Return the (X, Y) coordinate for the center point of the cell that contains the specified text.  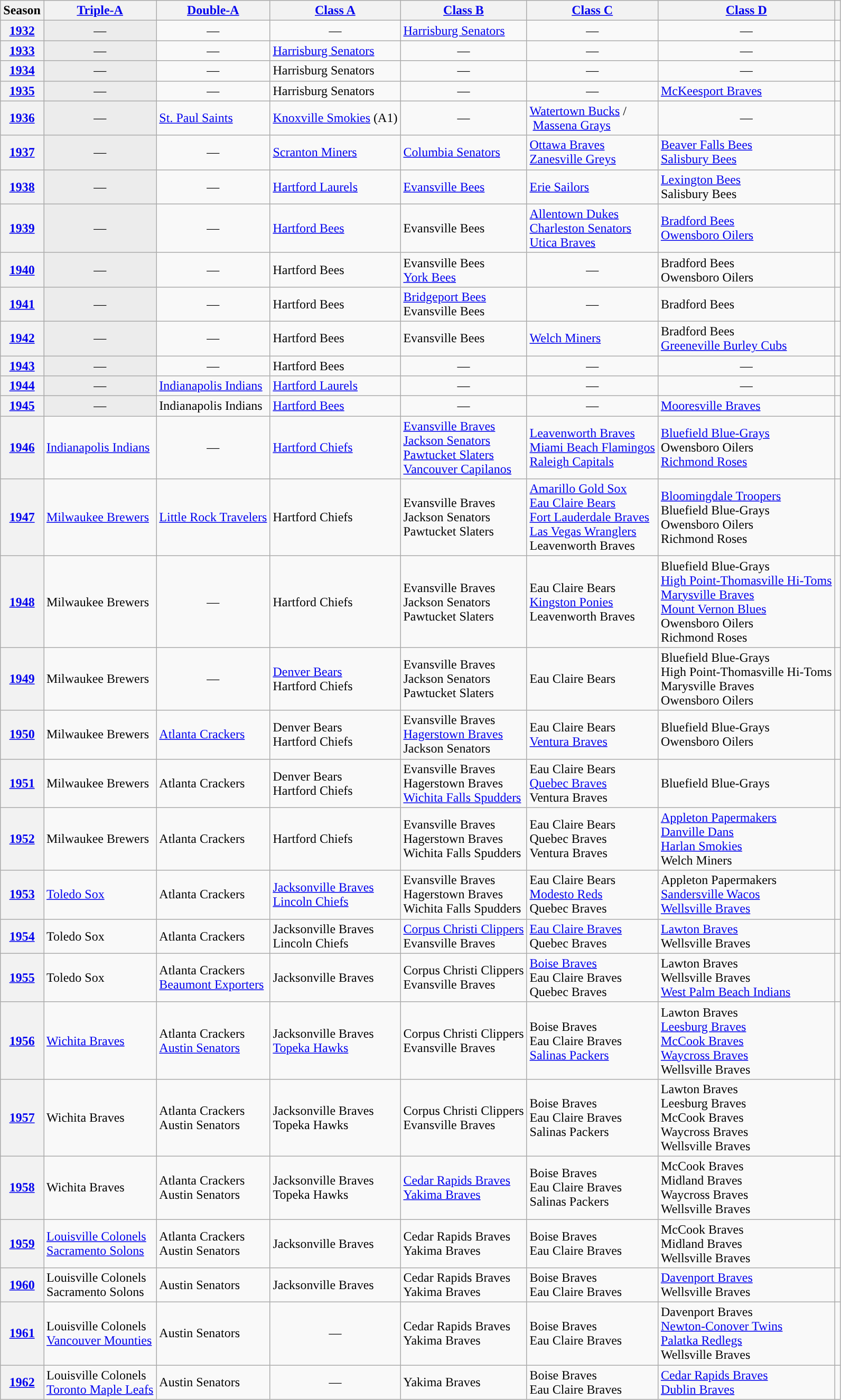
1948 (22, 602)
1957 (22, 1117)
Class D (746, 11)
1941 (22, 304)
1940 (22, 269)
1953 (22, 895)
1934 (22, 71)
Bluefield Blue-GraysOwensboro Oilers (746, 735)
1950 (22, 735)
Davenport BravesNewton-Conover TwinsPalatka RedlegsWellsville Braves (746, 1334)
Eau Claire Bears (592, 679)
Class A (335, 11)
Knoxville Smokies (A1) (335, 118)
1936 (22, 118)
1935 (22, 91)
Bradford BeesGreeneville Burley Cubs (746, 338)
Evansville BravesHagerstown BravesJackson Senators (464, 735)
Louisville ColonelsToronto Maple Leafs (99, 1383)
1949 (22, 679)
Ottawa BravesZanesville Greys (592, 152)
1944 (22, 386)
Bluefield Blue-GraysHigh Point-Thomasville Hi-TomsMarysville BravesOwensboro Oilers (746, 679)
Appleton PapermakersDanville DansHarlan SmokiesWelch Miners (746, 839)
Leavenworth BravesMiami Beach FlamingosRaleigh Capitals (592, 448)
Double-A (213, 11)
Scranton Miners (335, 152)
Class B (464, 11)
Bloomingdale TroopersBluefield Blue-GraysOwensboro OilersRichmond Roses (746, 518)
Season (22, 11)
1945 (22, 406)
St. Paul Saints (213, 118)
1952 (22, 839)
Columbia Senators (464, 152)
Yakima Braves (464, 1383)
Little Rock Travelers (213, 518)
McCook BravesMidland BravesWaycross BravesWellsville Braves (746, 1187)
Bluefield Blue-GraysHigh Point-Thomasville Hi-TomsMarysville BravesMount Vernon BluesOwensboro OilersRichmond Roses (746, 602)
1958 (22, 1187)
Boise BravesEau Claire BravesQuebec Braves (592, 978)
Bradford Bees (746, 304)
Davenport BravesWellsville Braves (746, 1285)
1960 (22, 1285)
1937 (22, 152)
1955 (22, 978)
Lawton BravesWellsville Braves (746, 936)
1942 (22, 338)
Allentown DukesCharleston SenatorsUtica Braves (592, 228)
Evansville BeesYork Bees (464, 269)
Bridgeport BeesEvansville Bees (464, 304)
Amarillo Gold SoxEau Claire BearsFort Lauderdale BravesLas Vegas WranglersLeavenworth Braves (592, 518)
Bluefield Blue-GraysOwensboro OilersRichmond Roses (746, 448)
Beaver Falls BeesSalisbury Bees (746, 152)
1947 (22, 518)
Eau Claire BearsKingston PoniesLeavenworth Braves (592, 602)
Welch Miners (592, 338)
Triple-A (99, 11)
1946 (22, 448)
Louisville ColonelsVancouver Mounties (99, 1334)
1951 (22, 783)
Cedar Rapids BravesDublin Braves (746, 1383)
1939 (22, 228)
Mooresville Braves (746, 406)
Lawton BravesWellsville BravesWest Palm Beach Indians (746, 978)
Lexington BeesSalisbury Bees (746, 187)
1954 (22, 936)
Eau Claire BearsVentura Braves (592, 735)
Eau Claire BearsModesto RedsQuebec Braves (592, 895)
1959 (22, 1243)
1932 (22, 31)
Eau Claire BravesQuebec Braves (592, 936)
1938 (22, 187)
Bluefield Blue-Grays (746, 783)
Evansville BravesJackson SenatorsPawtucket SlatersVancouver Capilanos (464, 448)
1933 (22, 51)
Class C (592, 11)
Atlanta CrackersBeaumont Exporters (213, 978)
Watertown Bucks / Massena Grays (592, 118)
McKeesport Braves (746, 91)
1962 (22, 1383)
Erie Sailors (592, 187)
McCook BravesMidland BravesWellsville Braves (746, 1243)
1943 (22, 366)
1956 (22, 1040)
1961 (22, 1334)
Appleton PapermakersSandersville WacosWellsville Braves (746, 895)
